Identify which cell holds the provided text, then report its (x, y) central coordinate. 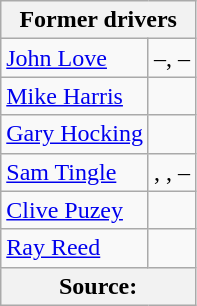
, , – (172, 172)
Clive Puzey (75, 210)
Gary Hocking (75, 134)
–, – (172, 58)
Mike Harris (75, 96)
Source: (98, 286)
Ray Reed (75, 248)
John Love (75, 58)
Sam Tingle (75, 172)
Former drivers (98, 20)
